Provide the [X, Y] coordinate of the cell's center where the given text is located.  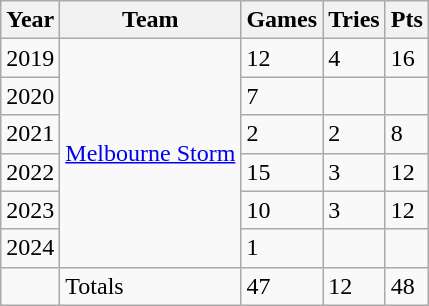
48 [406, 286]
1 [282, 248]
Pts [406, 20]
7 [282, 96]
Melbourne Storm [150, 153]
Tries [354, 20]
2019 [30, 58]
2024 [30, 248]
47 [282, 286]
2022 [30, 172]
Team [150, 20]
16 [406, 58]
4 [354, 58]
15 [282, 172]
2021 [30, 134]
2020 [30, 96]
2023 [30, 210]
8 [406, 134]
10 [282, 210]
Year [30, 20]
Games [282, 20]
Totals [150, 286]
